Return the [X, Y] coordinate for the center point of the cell that contains the specified text.  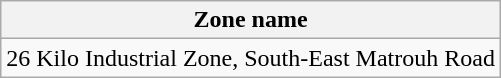
Zone name [251, 20]
26 Kilo Industrial Zone, South-East Matrouh Road [251, 58]
